Determine the (X, Y) coordinate at the center of the cell enclosing the given text.  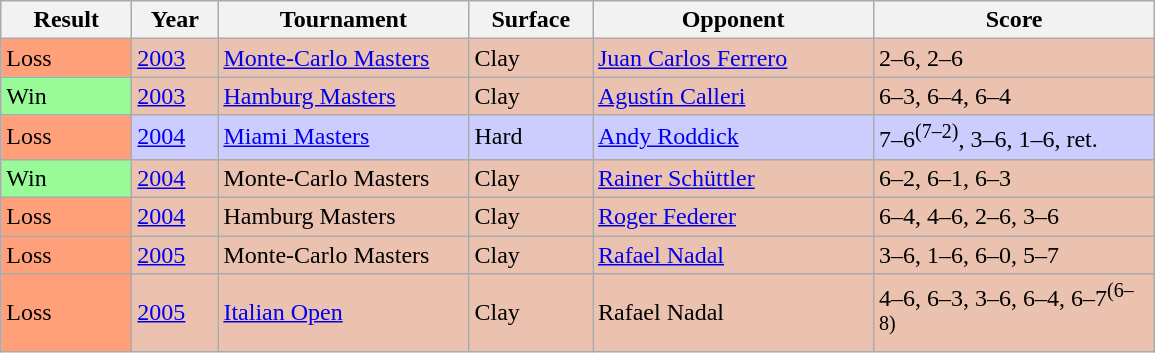
Tournament (344, 20)
Year (175, 20)
Surface (531, 20)
4–6, 6–3, 3–6, 6–4, 6–7(6–8) (1014, 313)
Italian Open (344, 313)
Juan Carlos Ferrero (732, 58)
6–2, 6–1, 6–3 (1014, 178)
6–3, 6–4, 6–4 (1014, 96)
Andy Roddick (732, 138)
Result (66, 20)
2–6, 2–6 (1014, 58)
Rainer Schüttler (732, 178)
Opponent (732, 20)
6–4, 4–6, 2–6, 3–6 (1014, 217)
Score (1014, 20)
Hard (531, 138)
7–6(7–2), 3–6, 1–6, ret. (1014, 138)
Agustín Calleri (732, 96)
Roger Federer (732, 217)
3–6, 1–6, 6–0, 5–7 (1014, 255)
Miami Masters (344, 138)
